Provide the (x, y) coordinate of the cell's center where the given text is located.  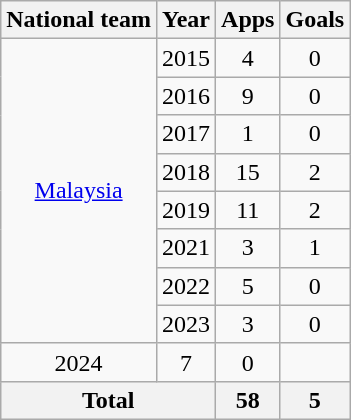
2019 (186, 210)
2023 (186, 324)
2018 (186, 172)
2017 (186, 134)
2022 (186, 286)
11 (248, 210)
Total (108, 400)
Malaysia (79, 191)
2024 (79, 362)
Year (186, 20)
Goals (315, 20)
2021 (186, 248)
9 (248, 96)
2015 (186, 58)
15 (248, 172)
7 (186, 362)
National team (79, 20)
58 (248, 400)
Apps (248, 20)
4 (248, 58)
2016 (186, 96)
